Capture the cell that displays the provided text and extract its (X, Y) central coordinate. 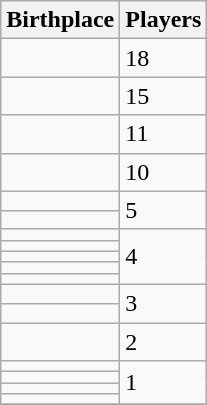
11 (164, 134)
4 (164, 256)
18 (164, 58)
2 (164, 341)
Birthplace (60, 20)
Players (164, 20)
3 (164, 303)
10 (164, 172)
5 (164, 210)
1 (164, 383)
15 (164, 96)
